Search for the cell housing the specified text and yield its [x, y] center coordinate. 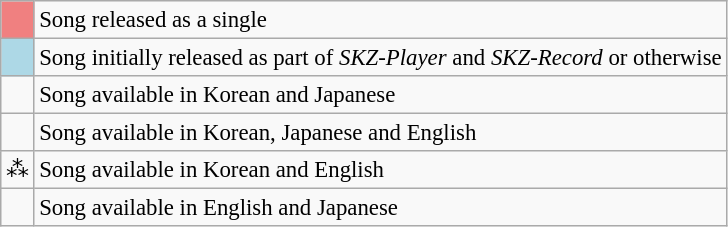
Song available in Korean, Japanese and English [380, 133]
Song released as a single [380, 20]
Song available in English and Japanese [380, 208]
Song available in Korean and English [380, 170]
Song available in Korean and Japanese [380, 95]
⁂ [18, 170]
Song initially released as part of SKZ-Player and SKZ-Record or otherwise [380, 58]
